Output the (x, y) coordinate of the center of the cell containing the given text.  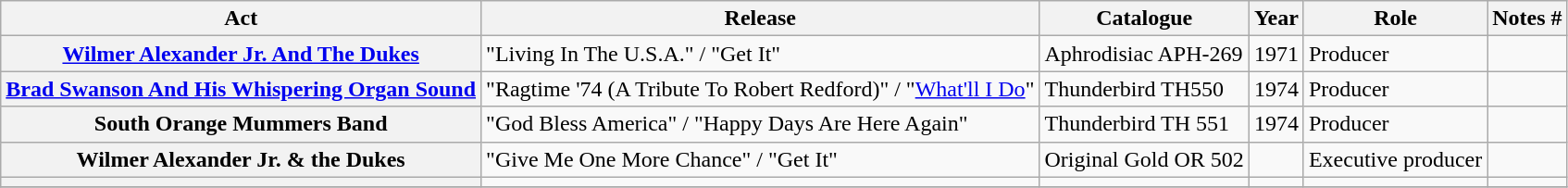
"Give Me One More Chance" / "Get It" (761, 159)
Year (1276, 19)
Wilmer Alexander Jr. & the Dukes (241, 159)
Notes # (1527, 19)
"God Bless America" / "Happy Days Are Here Again" (761, 124)
Thunderbird TH550 (1144, 89)
Wilmer Alexander Jr. And The Dukes (241, 54)
Executive producer (1395, 159)
Aphrodisiac APH-269 (1144, 54)
Thunderbird TH 551 (1144, 124)
Original Gold OR 502 (1144, 159)
Act (241, 19)
Release (761, 19)
Role (1395, 19)
"Ragtime '74 (A Tribute To Robert Redford)" / "What'll I Do" (761, 89)
1971 (1276, 54)
South Orange Mummers Band (241, 124)
Catalogue (1144, 19)
"Living In The U.S.A." / "Get It" (761, 54)
Brad Swanson And His Whispering Organ Sound (241, 89)
